Capture the cell that displays the provided text and extract its [X, Y] central coordinate. 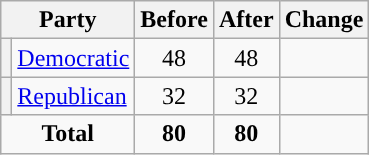
Change [324, 20]
Before [174, 20]
Total [68, 134]
Democratic [74, 58]
After [246, 20]
Party [68, 20]
Republican [74, 96]
